Extract the (x, y) coordinate from the center of the cell holding the provided text.  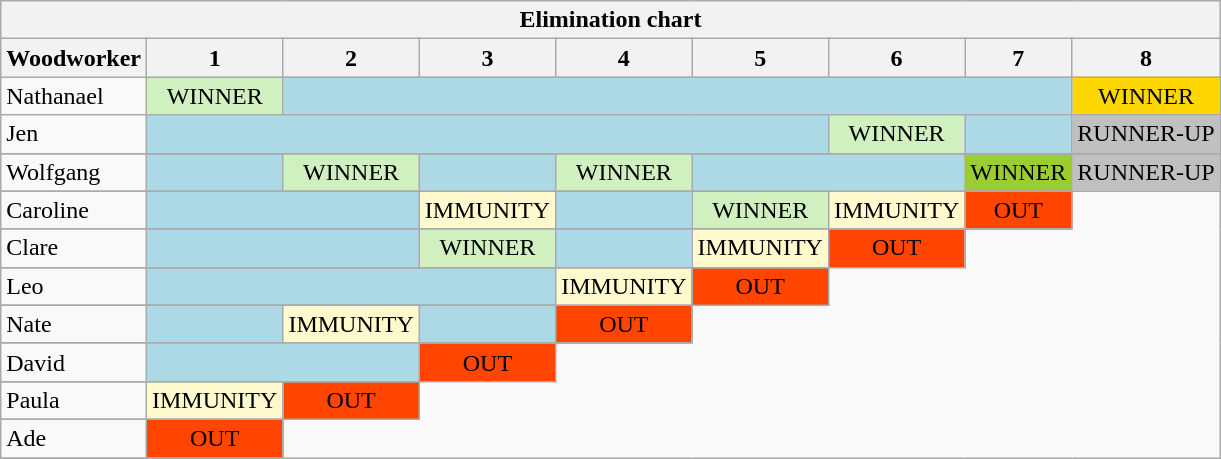
8 (1146, 58)
Ade (74, 438)
David (74, 362)
Wolfgang (74, 172)
7 (1018, 58)
Nathanael (74, 96)
2 (351, 58)
Clare (74, 248)
Elimination chart (610, 20)
3 (487, 58)
4 (624, 58)
Woodworker (74, 58)
Caroline (74, 210)
5 (760, 58)
6 (896, 58)
Paula (74, 400)
Nate (74, 324)
Jen (74, 134)
1 (214, 58)
Leo (74, 286)
